Find where the given text appears and provide that cell's center as (X, Y) coordinate. 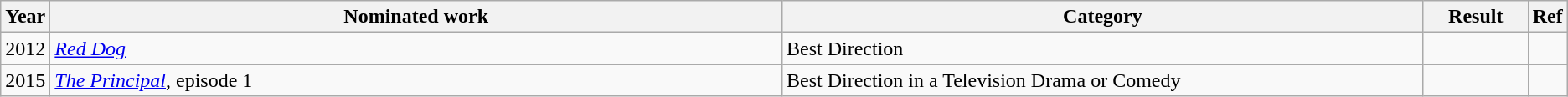
Category (1102, 17)
The Principal, episode 1 (416, 80)
Year (25, 17)
Result (1476, 17)
Nominated work (416, 17)
Ref (1548, 17)
Best Direction in a Television Drama or Comedy (1102, 80)
2012 (25, 48)
Red Dog (416, 48)
2015 (25, 80)
Best Direction (1102, 48)
